Capture the cell that displays the provided text and extract its (X, Y) central coordinate. 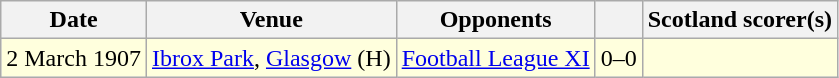
Ibrox Park, Glasgow (H) (271, 58)
Opponents (496, 20)
Venue (271, 20)
Date (74, 20)
2 March 1907 (74, 58)
0–0 (618, 58)
Scotland scorer(s) (740, 20)
Football League XI (496, 58)
